Detect which cell encompasses the target text, then output its [X, Y] center coordinate. 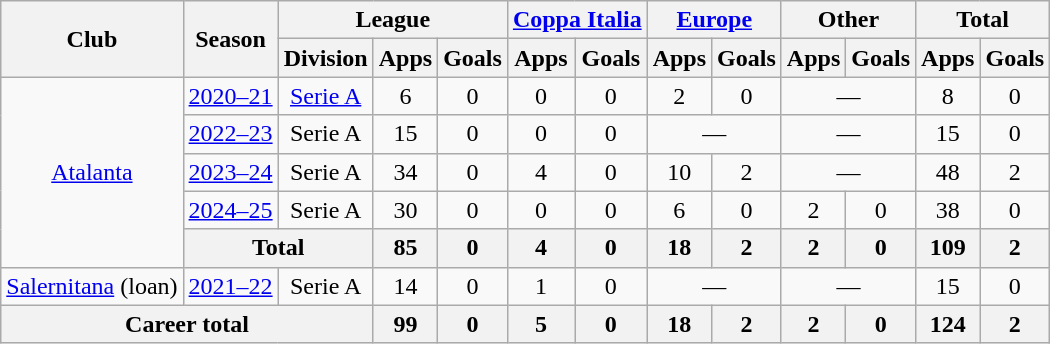
38 [948, 210]
48 [948, 172]
85 [405, 248]
8 [948, 96]
1 [540, 286]
Career total [187, 324]
30 [405, 210]
34 [405, 172]
2024–25 [230, 210]
14 [405, 286]
109 [948, 248]
Club [92, 39]
10 [679, 172]
2021–22 [230, 286]
Salernitana (loan) [92, 286]
Division [326, 58]
Europe [714, 20]
Atalanta [92, 172]
124 [948, 324]
2020–21 [230, 96]
Other [848, 20]
2022–23 [230, 134]
Coppa Italia [577, 20]
League [392, 20]
2023–24 [230, 172]
Season [230, 39]
5 [540, 324]
99 [405, 324]
